From the cell containing the given text, extract its center point as (X, Y) coordinate. 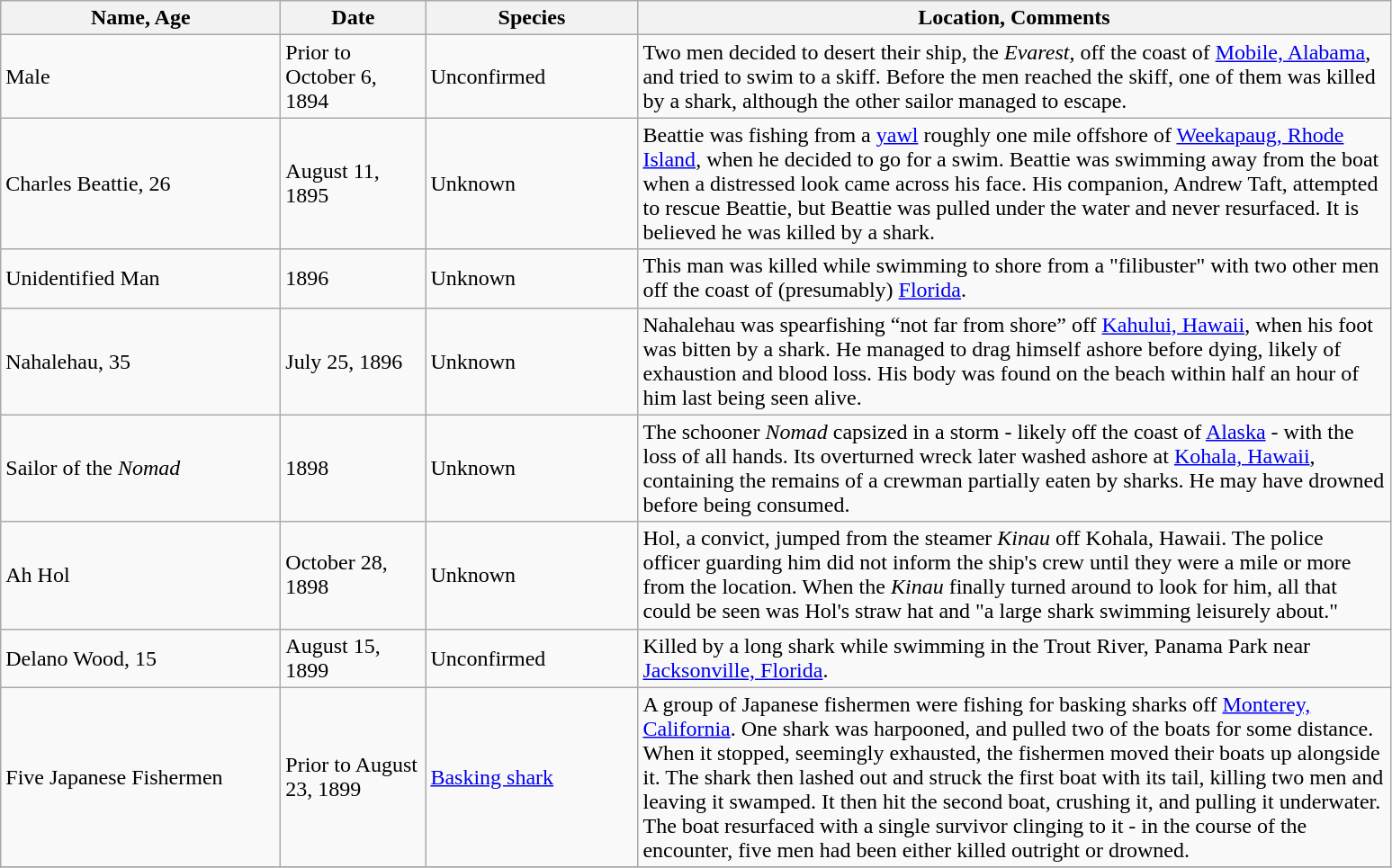
Male (140, 76)
Basking shark (532, 777)
Five Japanese Fishermen (140, 777)
July 25, 1896 (353, 362)
Location, Comments (1014, 18)
Delano Wood, 15 (140, 658)
Sailor of the Nomad (140, 468)
August 11, 1895 (353, 183)
Ah Hol (140, 576)
Charles Beattie, 26 (140, 183)
Killed by a long shark while swimming in the Trout River, Panama Park near Jacksonville, Florida. (1014, 658)
Prior to August 23, 1899 (353, 777)
Species (532, 18)
Date (353, 18)
Name, Age (140, 18)
This man was killed while swimming to shore from a "filibuster" with two other men off the coast of (presumably) Florida. (1014, 279)
August 15, 1899 (353, 658)
October 28, 1898 (353, 576)
Unidentified Man (140, 279)
Prior to October 6, 1894 (353, 76)
1896 (353, 279)
1898 (353, 468)
Nahalehau, 35 (140, 362)
